Find where the given text appears and provide that cell's center as [X, Y] coordinate. 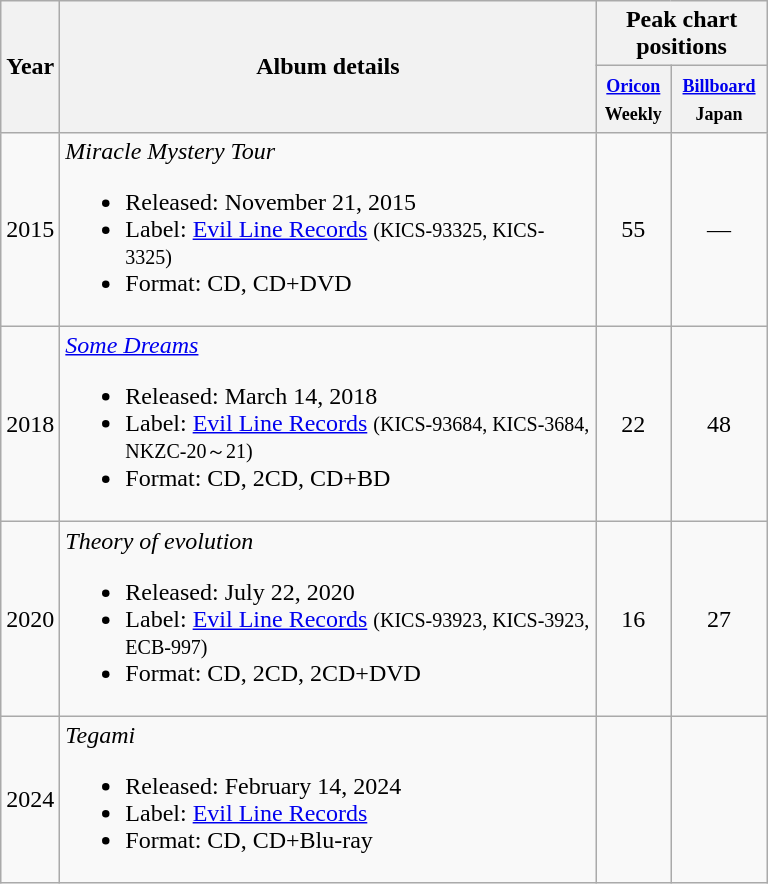
BillboardJapan [720, 99]
Some DreamsReleased: March 14, 2018Label: Evil Line Records (KICS-93684, KICS-3684, NKZC-20～21)Format: CD, 2CD, CD+BD [328, 424]
Year [30, 66]
2015 [30, 229]
— [720, 229]
Theory of evolutionReleased: July 22, 2020Label: Evil Line Records (KICS-93923, KICS-3923, ECB-997)Format: CD, 2CD, 2CD+DVD [328, 619]
OriconWeekly [634, 99]
2018 [30, 424]
55 [634, 229]
2020 [30, 619]
22 [634, 424]
Miracle Mystery TourReleased: November 21, 2015Label: Evil Line Records (KICS-93325, KICS-3325)Format: CD, CD+DVD [328, 229]
Album details [328, 66]
48 [720, 424]
27 [720, 619]
16 [634, 619]
Peak chart positions [682, 34]
2024 [30, 800]
TegamiReleased: February 14, 2024Label: Evil Line RecordsFormat: CD, CD+Blu-ray [328, 800]
